Find where the given text appears and provide that cell's center as (X, Y) coordinate. 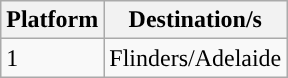
1 (52, 58)
Flinders/Adelaide (196, 58)
Platform (52, 20)
Destination/s (196, 20)
